Determine the [X, Y] coordinate at the center of the cell enclosing the given text.  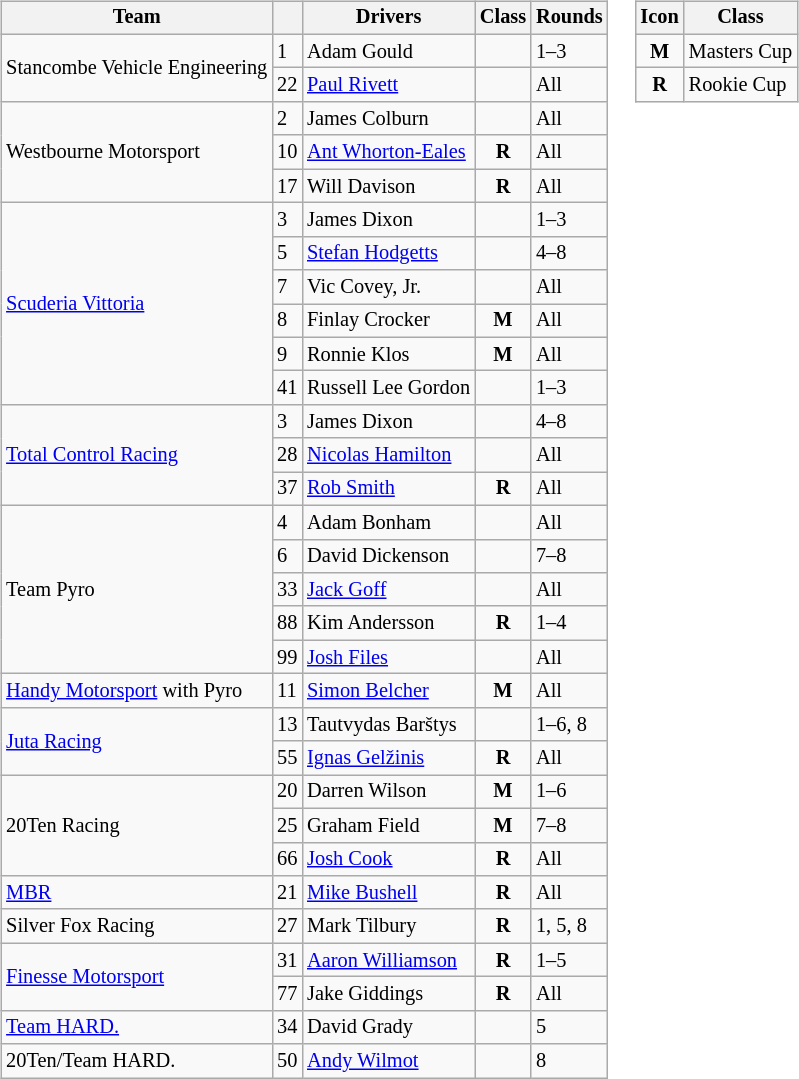
Total Control Racing [136, 456]
Finlay Crocker [388, 321]
27 [287, 926]
Simon Belcher [388, 691]
Jack Goff [388, 590]
66 [287, 859]
28 [287, 455]
88 [287, 623]
Rookie Cup [740, 85]
Team HARD. [136, 1027]
Adam Gould [388, 51]
Mark Tilbury [388, 926]
Rob Smith [388, 489]
25 [287, 825]
Vic Covey, Jr. [388, 287]
David Grady [388, 1027]
Drivers [388, 18]
Masters Cup [740, 51]
Ronnie Klos [388, 354]
Juta Racing [136, 740]
1 [287, 51]
1–5 [570, 960]
1–4 [570, 623]
MBR [136, 893]
Westbourne Motorsport [136, 152]
David Dickenson [388, 556]
34 [287, 1027]
17 [287, 186]
20Ten Racing [136, 826]
Team Pyro [136, 589]
21 [287, 893]
Stancombe Vehicle Engineering [136, 68]
4 [287, 522]
Rounds [570, 18]
7 [287, 287]
Ignas Gelžinis [388, 758]
22 [287, 85]
10 [287, 152]
Silver Fox Racing [136, 926]
13 [287, 724]
Tautvydas Barštys [388, 724]
Team [136, 18]
Kim Andersson [388, 623]
Josh Cook [388, 859]
Russell Lee Gordon [388, 388]
6 [287, 556]
1–6 [570, 792]
2 [287, 119]
Ant Whorton-Eales [388, 152]
1, 5, 8 [570, 926]
Finesse Motorsport [136, 976]
11 [287, 691]
Scuderia Vittoria [136, 304]
9 [287, 354]
50 [287, 1061]
77 [287, 994]
Andy Wilmot [388, 1061]
Jake Giddings [388, 994]
Icon [660, 18]
Adam Bonham [388, 522]
Paul Rivett [388, 85]
Darren Wilson [388, 792]
20Ten/Team HARD. [136, 1061]
James Colburn [388, 119]
Aaron Williamson [388, 960]
31 [287, 960]
20 [287, 792]
1–6, 8 [570, 724]
99 [287, 657]
Mike Bushell [388, 893]
Graham Field [388, 825]
Will Davison [388, 186]
33 [287, 590]
41 [287, 388]
Stefan Hodgetts [388, 253]
55 [287, 758]
Handy Motorsport with Pyro [136, 691]
37 [287, 489]
Nicolas Hamilton [388, 455]
Josh Files [388, 657]
